Pinpoint the cell where the given text exists, returning its (x, y) midpoint coordinate. 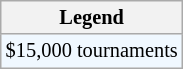
Legend (92, 17)
$15,000 tournaments (92, 51)
